From the cell containing the given text, extract its center point as [X, Y] coordinate. 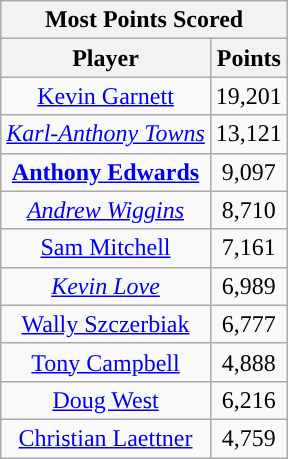
Andrew Wiggins [106, 210]
6,216 [248, 400]
Points [248, 58]
8,710 [248, 210]
6,989 [248, 286]
Sam Mitchell [106, 248]
9,097 [248, 172]
Christian Laettner [106, 438]
Tony Campbell [106, 362]
4,759 [248, 438]
13,121 [248, 134]
4,888 [248, 362]
Doug West [106, 400]
6,777 [248, 324]
Player [106, 58]
7,161 [248, 248]
Anthony Edwards [106, 172]
Kevin Love [106, 286]
Wally Szczerbiak [106, 324]
Most Points Scored [144, 20]
19,201 [248, 96]
Karl-Anthony Towns [106, 134]
Kevin Garnett [106, 96]
